Identify which cell holds the provided text, then report its [x, y] central coordinate. 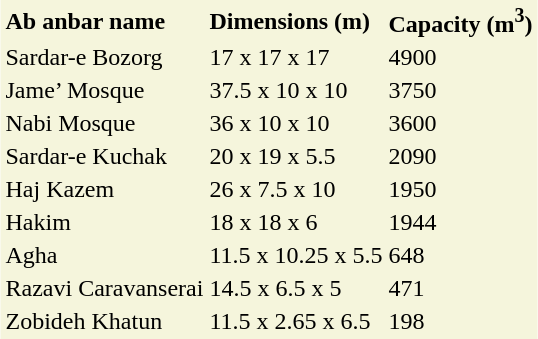
Sardar-e Bozorg [104, 57]
Ab anbar name [104, 21]
1944 [460, 222]
Hakim [104, 222]
Jame’ Mosque [104, 90]
36 x 10 x 10 [296, 123]
Dimensions (m) [296, 21]
Sardar-e Kuchak [104, 156]
Haj Kazem [104, 189]
11.5 x 10.25 x 5.5 [296, 255]
11.5 x 2.65 x 6.5 [296, 321]
17 x 17 x 17 [296, 57]
4900 [460, 57]
Agha [104, 255]
37.5 x 10 x 10 [296, 90]
1950 [460, 189]
Razavi Caravanserai [104, 288]
3600 [460, 123]
3750 [460, 90]
26 x 7.5 x 10 [296, 189]
20 x 19 x 5.5 [296, 156]
14.5 x 6.5 x 5 [296, 288]
471 [460, 288]
198 [460, 321]
Zobideh Khatun [104, 321]
648 [460, 255]
2090 [460, 156]
Capacity (m3) [460, 21]
18 x 18 x 6 [296, 222]
Nabi Mosque [104, 123]
